Return (X, Y) of the center of cell containing provided text 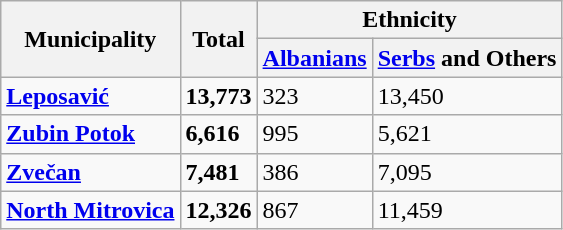
Municipality (90, 39)
Total (218, 39)
867 (314, 210)
13,773 (218, 96)
7,095 (467, 172)
Albanians (314, 58)
5,621 (467, 134)
12,326 (218, 210)
Zubin Potok (90, 134)
995 (314, 134)
North Mitrovica (90, 210)
323 (314, 96)
11,459 (467, 210)
13,450 (467, 96)
Leposavić (90, 96)
Serbs and Others (467, 58)
Ethnicity (410, 20)
6,616 (218, 134)
Zvečan (90, 172)
386 (314, 172)
7,481 (218, 172)
